Provide the [x, y] coordinate of the cell's center where the given text is located.  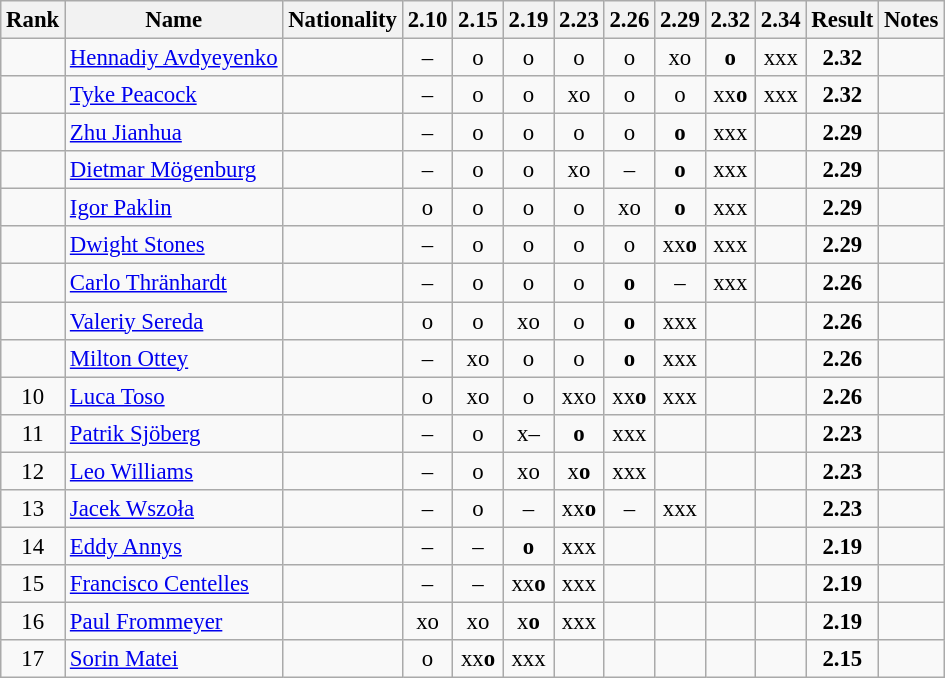
Name [174, 20]
Paul Frommeyer [174, 621]
Igor Paklin [174, 208]
2.34 [781, 20]
Patrik Sjöberg [174, 433]
Dietmar Mögenburg [174, 170]
16 [33, 621]
Eddy Annys [174, 546]
Jacek Wszoła [174, 509]
Hennadiy Avdyeyenko [174, 58]
Leo Williams [174, 471]
2.10 [427, 20]
Nationality [342, 20]
Francisco Centelles [174, 584]
15 [33, 584]
13 [33, 509]
Notes [912, 20]
x– [528, 433]
Sorin Matei [174, 659]
Milton Ottey [174, 358]
17 [33, 659]
Tyke Peacock [174, 95]
Zhu Jianhua [174, 133]
Dwight Stones [174, 245]
Luca Toso [174, 396]
Result [842, 20]
Valeriy Sereda [174, 321]
Carlo Thränhardt [174, 283]
14 [33, 546]
12 [33, 471]
Rank [33, 20]
11 [33, 433]
10 [33, 396]
